For the text-containing cell, return its midpoint in [x, y] coordinate format. 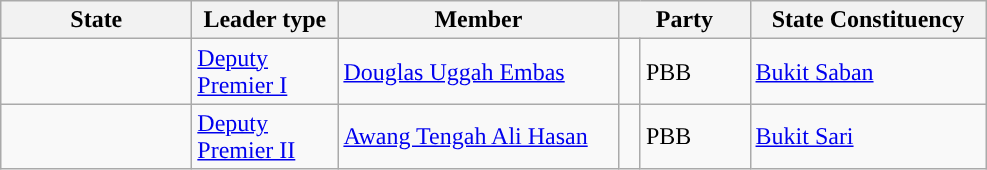
Party [684, 20]
State Constituency [868, 20]
Member [478, 20]
State [96, 20]
Bukit Saban [868, 72]
Deputy Premier II [265, 136]
Bukit Sari [868, 136]
Leader type [265, 20]
Deputy Premier I [265, 72]
Awang Tengah Ali Hasan [478, 136]
Douglas Uggah Embas [478, 72]
